Identify which cell holds the provided text, then report its (x, y) central coordinate. 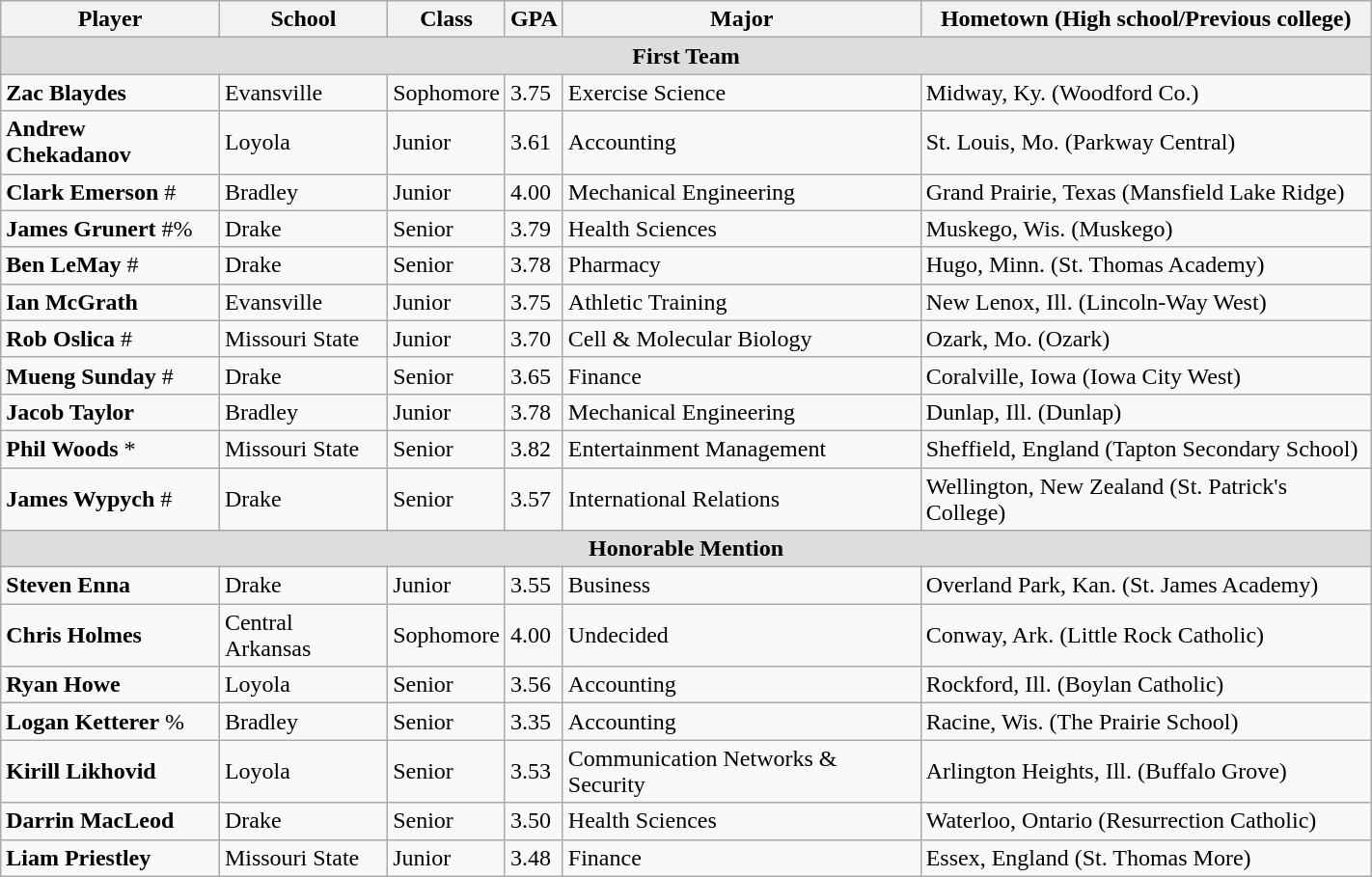
Rob Oslica # (110, 339)
Logan Ketterer % (110, 722)
Player (110, 19)
Muskego, Wis. (Muskego) (1146, 229)
Racine, Wis. (The Prairie School) (1146, 722)
Ian McGrath (110, 302)
3.82 (534, 449)
Clark Emerson # (110, 192)
3.79 (534, 229)
3.55 (534, 586)
St. Louis, Mo. (Parkway Central) (1146, 143)
Major (741, 19)
Midway, Ky. (Woodford Co.) (1146, 93)
Phil Woods * (110, 449)
GPA (534, 19)
James Wypych # (110, 498)
Central Arkansas (303, 635)
Athletic Training (741, 302)
Business (741, 586)
Communication Networks & Security (741, 772)
Kirill Likhovid (110, 772)
Hugo, Minn. (St. Thomas Academy) (1146, 265)
Hometown (High school/Previous college) (1146, 19)
Overland Park, Kan. (St. James Academy) (1146, 586)
Grand Prairie, Texas (Mansfield Lake Ridge) (1146, 192)
Ozark, Mo. (Ozark) (1146, 339)
James Grunert #% (110, 229)
First Team (686, 56)
Class (447, 19)
Steven Enna (110, 586)
Conway, Ark. (Little Rock Catholic) (1146, 635)
Honorable Mention (686, 549)
3.65 (534, 375)
3.56 (534, 685)
3.48 (534, 858)
3.53 (534, 772)
New Lenox, Ill. (Lincoln-Way West) (1146, 302)
School (303, 19)
Sheffield, England (Tapton Secondary School) (1146, 449)
Cell & Molecular Biology (741, 339)
3.70 (534, 339)
Dunlap, Ill. (Dunlap) (1146, 412)
Pharmacy (741, 265)
Mueng Sunday # (110, 375)
Rockford, Ill. (Boylan Catholic) (1146, 685)
Ryan Howe (110, 685)
Arlington Heights, Ill. (Buffalo Grove) (1146, 772)
Entertainment Management (741, 449)
Coralville, Iowa (Iowa City West) (1146, 375)
3.61 (534, 143)
Wellington, New Zealand (St. Patrick's College) (1146, 498)
International Relations (741, 498)
Liam Priestley (110, 858)
Exercise Science (741, 93)
Chris Holmes (110, 635)
Zac Blaydes (110, 93)
Waterloo, Ontario (Resurrection Catholic) (1146, 821)
Jacob Taylor (110, 412)
Andrew Chekadanov (110, 143)
3.35 (534, 722)
3.57 (534, 498)
Essex, England (St. Thomas More) (1146, 858)
Ben LeMay # (110, 265)
3.50 (534, 821)
Undecided (741, 635)
Darrin MacLeod (110, 821)
